Extract the [X, Y] coordinate from the center of the cell holding the provided text.  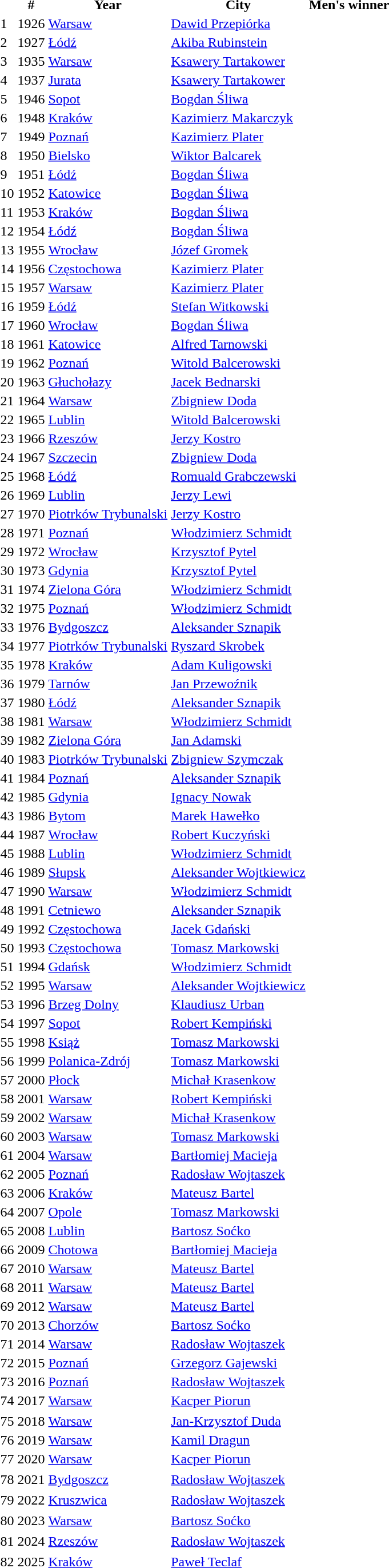
2006 [31, 1193]
2000 [31, 1080]
1949 [31, 137]
1980 [31, 703]
1969 [31, 495]
2017 [31, 1401]
2014 [31, 1344]
2022 [31, 1500]
1954 [31, 231]
2003 [31, 1136]
Robert Kuczyński [239, 835]
2013 [31, 1325]
1973 [31, 570]
1977 [31, 646]
2011 [31, 1287]
1993 [31, 948]
Jan-Krzysztof Duda [239, 1421]
1927 [31, 42]
1983 [31, 759]
1972 [31, 552]
1964 [31, 401]
1981 [31, 721]
Alfred Tarnowski [239, 344]
1999 [31, 1061]
1971 [31, 533]
Płock [108, 1080]
2021 [31, 1479]
2004 [31, 1155]
Brzeg Dolny [108, 1004]
1961 [31, 344]
1963 [31, 382]
Grzegorz Gajewski [239, 1363]
2005 [31, 1174]
Marek Hawełko [239, 816]
Romuald Grabczewski [239, 476]
Jan Adamski [239, 740]
2016 [31, 1382]
Słupsk [108, 872]
Jurata [108, 80]
1974 [31, 589]
2023 [31, 1521]
2019 [31, 1440]
1967 [31, 457]
1965 [31, 420]
1976 [31, 627]
1952 [31, 193]
Tarnów [108, 684]
1987 [31, 835]
1975 [31, 608]
1982 [31, 740]
1998 [31, 1042]
1979 [31, 684]
Ignacy Nowak [239, 797]
Dawid Przepiórka [239, 23]
1946 [31, 99]
Jacek Gdański [239, 929]
1997 [31, 1023]
Kazimierz Makarczyk [239, 118]
1959 [31, 306]
Opole [108, 1212]
2018 [31, 1421]
Stefan Witkowski [239, 306]
1962 [31, 363]
Jacek Bednarski [239, 382]
Jerzy Lewi [239, 495]
1960 [31, 325]
2012 [31, 1306]
Józef Gromek [239, 250]
2007 [31, 1212]
Chotowa [108, 1250]
1966 [31, 438]
Wiktor Balcarek [239, 155]
1991 [31, 910]
1985 [31, 797]
1984 [31, 778]
1986 [31, 816]
2024 [31, 1541]
2020 [31, 1459]
1948 [31, 118]
Bielsko [108, 155]
Polanica-Zdrój [108, 1061]
Książ [108, 1042]
Akiba Rubinstein [239, 42]
1996 [31, 1004]
1953 [31, 212]
2008 [31, 1231]
Kruszwica [108, 1500]
Chorzów [108, 1325]
Głuchołazy [108, 382]
1995 [31, 986]
1994 [31, 967]
1990 [31, 891]
Klaudiusz Urban [239, 1004]
2015 [31, 1363]
Gdańsk [108, 967]
1988 [31, 853]
2002 [31, 1118]
1956 [31, 269]
1970 [31, 514]
1968 [31, 476]
Szczecin [108, 457]
1955 [31, 250]
Jan Przewoźnik [239, 684]
1978 [31, 665]
Kamil Dragun [239, 1440]
Zbigniew Szymczak [239, 759]
1950 [31, 155]
1937 [31, 80]
Adam Kuligowski [239, 665]
Bytom [108, 816]
1992 [31, 929]
2009 [31, 1250]
Cetniewo [108, 910]
1989 [31, 872]
1935 [31, 61]
2010 [31, 1268]
2001 [31, 1099]
1926 [31, 23]
Ryszard Skrobek [239, 646]
1957 [31, 288]
1951 [31, 174]
